Determine the (X, Y) coordinate at the center of the cell enclosing the given text.  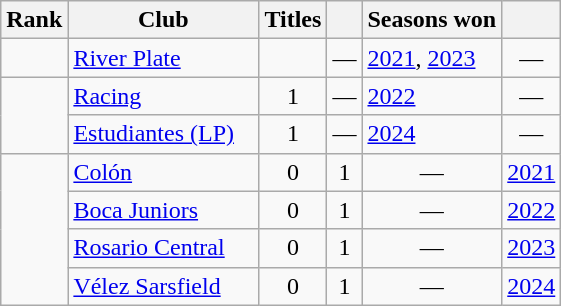
Rosario Central (164, 248)
Club (164, 20)
Rank (34, 20)
Estudiantes (LP) (164, 134)
Seasons won (432, 20)
2023 (532, 248)
River Plate (164, 58)
Boca Juniors (164, 210)
2021 (532, 172)
Vélez Sarsfield (164, 286)
Racing (164, 96)
Titles (293, 20)
2021, 2023 (432, 58)
Colón (164, 172)
